From the cell containing the given text, extract its center point as [X, Y] coordinate. 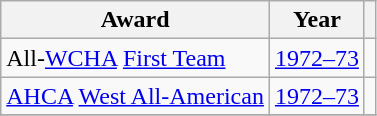
AHCA West All-American [136, 96]
Year [316, 20]
All-WCHA First Team [136, 58]
Award [136, 20]
